Provide the [X, Y] coordinate of the cell's center where the given text is located.  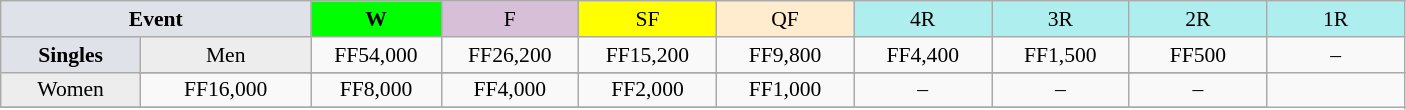
Singles [71, 55]
FF4,400 [923, 55]
FF9,800 [785, 55]
FF500 [1198, 55]
FF8,000 [376, 90]
FF16,000 [226, 90]
FF54,000 [376, 55]
FF2,000 [648, 90]
4R [923, 19]
FF15,200 [648, 55]
1R [1336, 19]
Event [156, 19]
F [510, 19]
Men [226, 55]
FF26,200 [510, 55]
QF [785, 19]
Women [71, 90]
FF1,500 [1061, 55]
SF [648, 19]
FF1,000 [785, 90]
W [376, 19]
3R [1061, 19]
FF4,000 [510, 90]
2R [1198, 19]
